Return [x, y] of the center of cell containing provided text 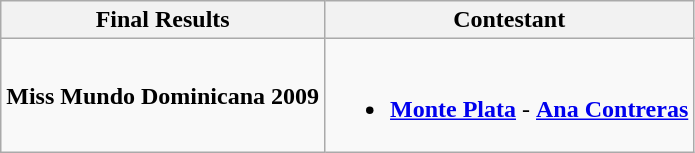
Contestant [510, 20]
Final Results [163, 20]
Monte Plata - Ana Contreras [510, 96]
Miss Mundo Dominicana 2009 [163, 96]
